Return the [X, Y] coordinate for the center point of the cell that contains the specified text.  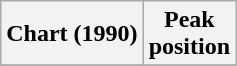
Chart (1990) [72, 34]
Peakposition [189, 34]
